Pinpoint the cell where the given text exists, returning its (X, Y) midpoint coordinate. 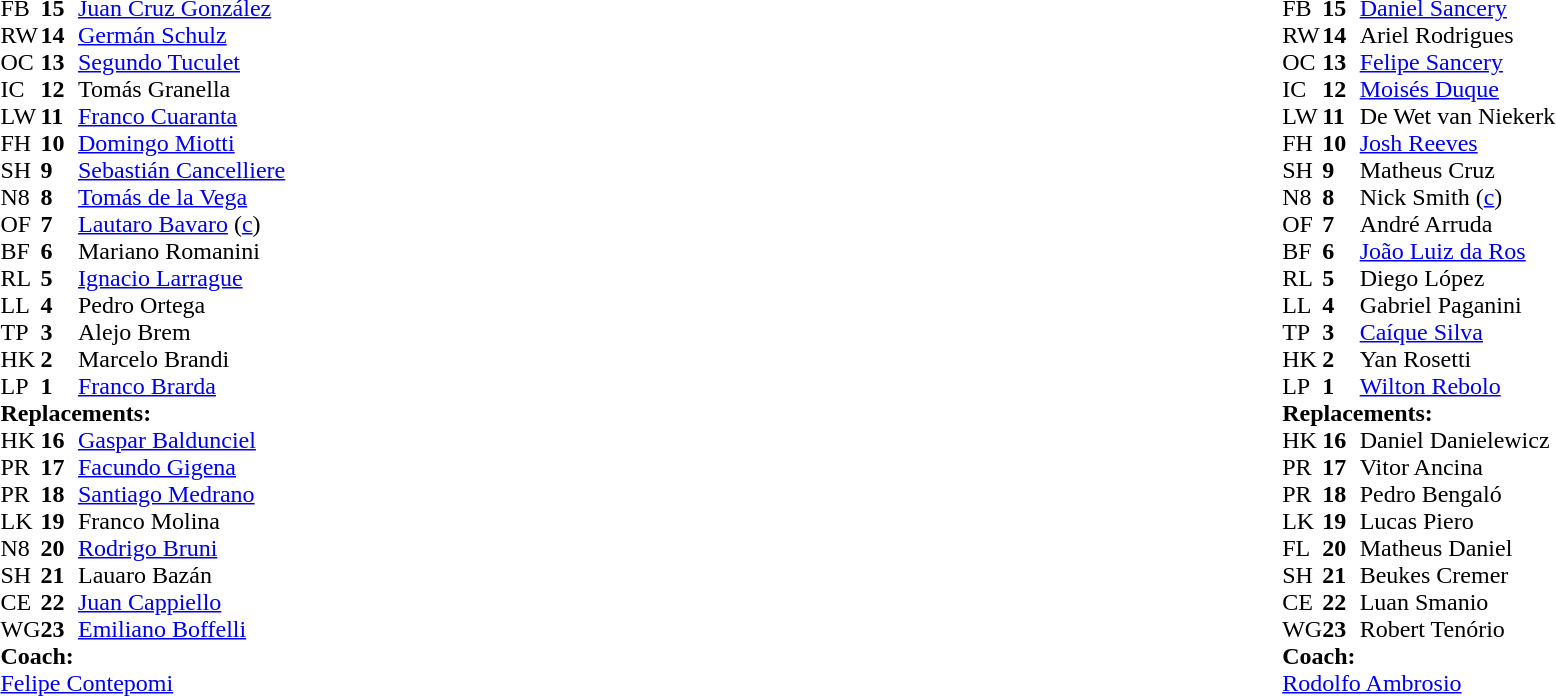
Gaspar Baldunciel (182, 440)
Franco Molina (182, 522)
Lautaro Bavaro (c) (182, 224)
Diego López (1458, 278)
Nick Smith (c) (1458, 198)
Santiago Medrano (182, 494)
Felipe Sancery (1458, 62)
Germán Schulz (182, 36)
Beukes Cremer (1458, 576)
Ariel Rodrigues (1458, 36)
Matheus Daniel (1458, 548)
Alejo Brem (182, 332)
Marcelo Brandi (182, 360)
Pedro Bengaló (1458, 494)
Daniel Danielewicz (1458, 440)
Josh Reeves (1458, 144)
Gabriel Paganini (1458, 306)
Yan Rosetti (1458, 360)
João Luiz da Ros (1458, 252)
Facundo Gigena (182, 468)
Rodrigo Bruni (182, 548)
Segundo Tuculet (182, 62)
Sebastián Cancelliere (182, 170)
Caíque Silva (1458, 332)
De Wet van Niekerk (1458, 116)
Lauaro Bazán (182, 576)
Matheus Cruz (1458, 170)
Mariano Romanini (182, 252)
Lucas Piero (1458, 522)
Domingo Miotti (182, 144)
Ignacio Larrague (182, 278)
Moisés Duque (1458, 90)
André Arruda (1458, 224)
Wilton Rebolo (1458, 386)
Franco Cuaranta (182, 116)
Tomás de la Vega (182, 198)
Juan Cappiello (182, 602)
Franco Brarda (182, 386)
Robert Tenório (1458, 630)
Pedro Ortega (182, 306)
Vitor Ancina (1458, 468)
Tomás Granella (182, 90)
FL (1302, 548)
Emiliano Boffelli (182, 630)
Luan Smanio (1458, 602)
